Identify which cell holds the provided text, then report its [x, y] central coordinate. 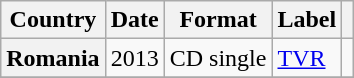
TVR [307, 58]
Romania [53, 58]
CD single [218, 58]
Country [53, 20]
Label [307, 20]
2013 [134, 58]
Format [218, 20]
Date [134, 20]
